Pinpoint the cell where the given text exists, returning its (x, y) midpoint coordinate. 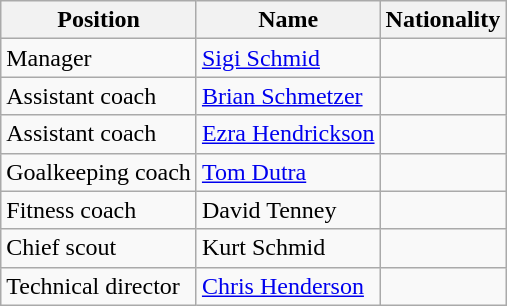
Sigi Schmid (288, 58)
Name (288, 20)
David Tenney (288, 210)
Chief scout (99, 248)
Kurt Schmid (288, 248)
Brian Schmetzer (288, 96)
Manager (99, 58)
Chris Henderson (288, 286)
Technical director (99, 286)
Ezra Hendrickson (288, 134)
Tom Dutra (288, 172)
Goalkeeping coach (99, 172)
Position (99, 20)
Fitness coach (99, 210)
Nationality (443, 20)
